From the cell containing the given text, extract its center point as [X, Y] coordinate. 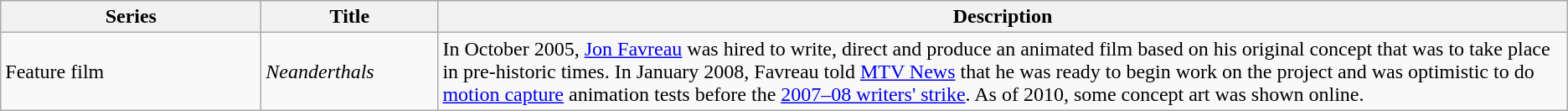
Feature film [131, 71]
Title [350, 17]
Neanderthals [350, 71]
Description [1003, 17]
Series [131, 17]
